For the text-containing cell, return its midpoint in [x, y] coordinate format. 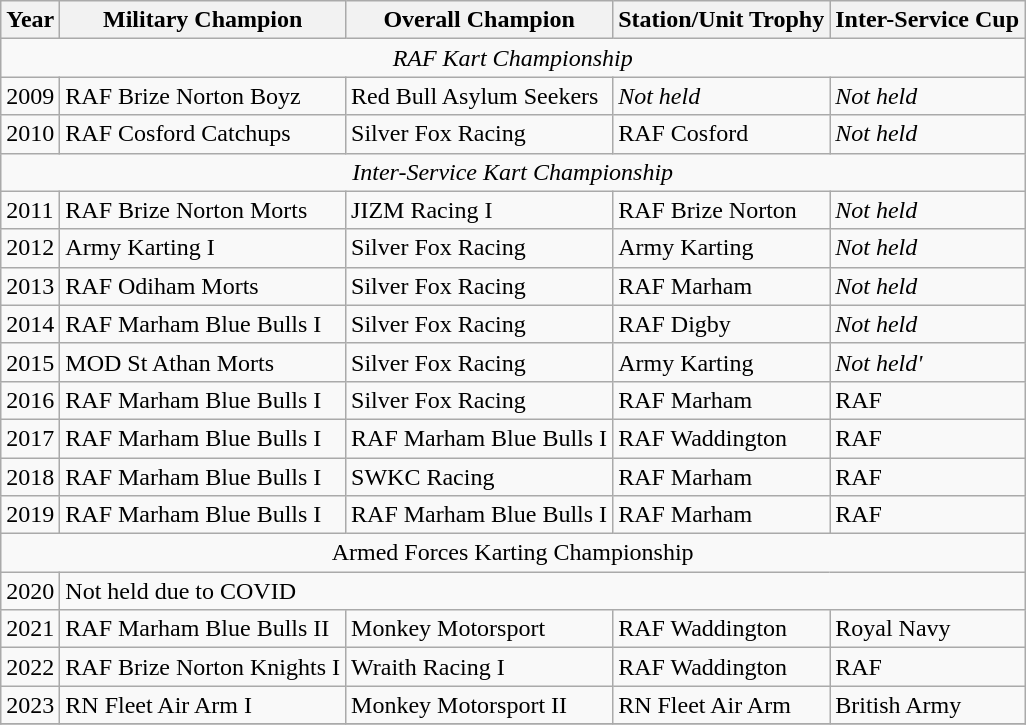
Army Karting I [203, 248]
MOD St Athan Morts [203, 362]
Overall Champion [480, 20]
Monkey Motorsport [480, 629]
2015 [30, 362]
Wraith Racing I [480, 667]
2018 [30, 477]
RAF Brize Norton Boyz [203, 96]
2023 [30, 705]
Inter-Service Kart Championship [513, 172]
RAF Kart Championship [513, 58]
Armed Forces Karting Championship [513, 553]
2009 [30, 96]
British Army [928, 705]
2010 [30, 134]
Royal Navy [928, 629]
RAF Cosford Catchups [203, 134]
Year [30, 20]
2011 [30, 210]
2016 [30, 400]
2013 [30, 286]
Not held' [928, 362]
2019 [30, 515]
RAF Cosford [722, 134]
Red Bull Asylum Seekers [480, 96]
RAF Digby [722, 324]
RAF Brize Norton Morts [203, 210]
2017 [30, 438]
Station/Unit Trophy [722, 20]
2012 [30, 248]
RAF Brize Norton [722, 210]
2021 [30, 629]
JIZM Racing I [480, 210]
2022 [30, 667]
Not held due to COVID [542, 591]
RN Fleet Air Arm I [203, 705]
2014 [30, 324]
RAF Brize Norton Knights I [203, 667]
RAF Odiham Morts [203, 286]
RN Fleet Air Arm [722, 705]
Monkey Motorsport II [480, 705]
Inter-Service Cup [928, 20]
RAF Marham Blue Bulls II [203, 629]
2020 [30, 591]
Military Champion [203, 20]
SWKC Racing [480, 477]
